Scan for the cell matching the given text and deliver its [x, y] coordinate at center. 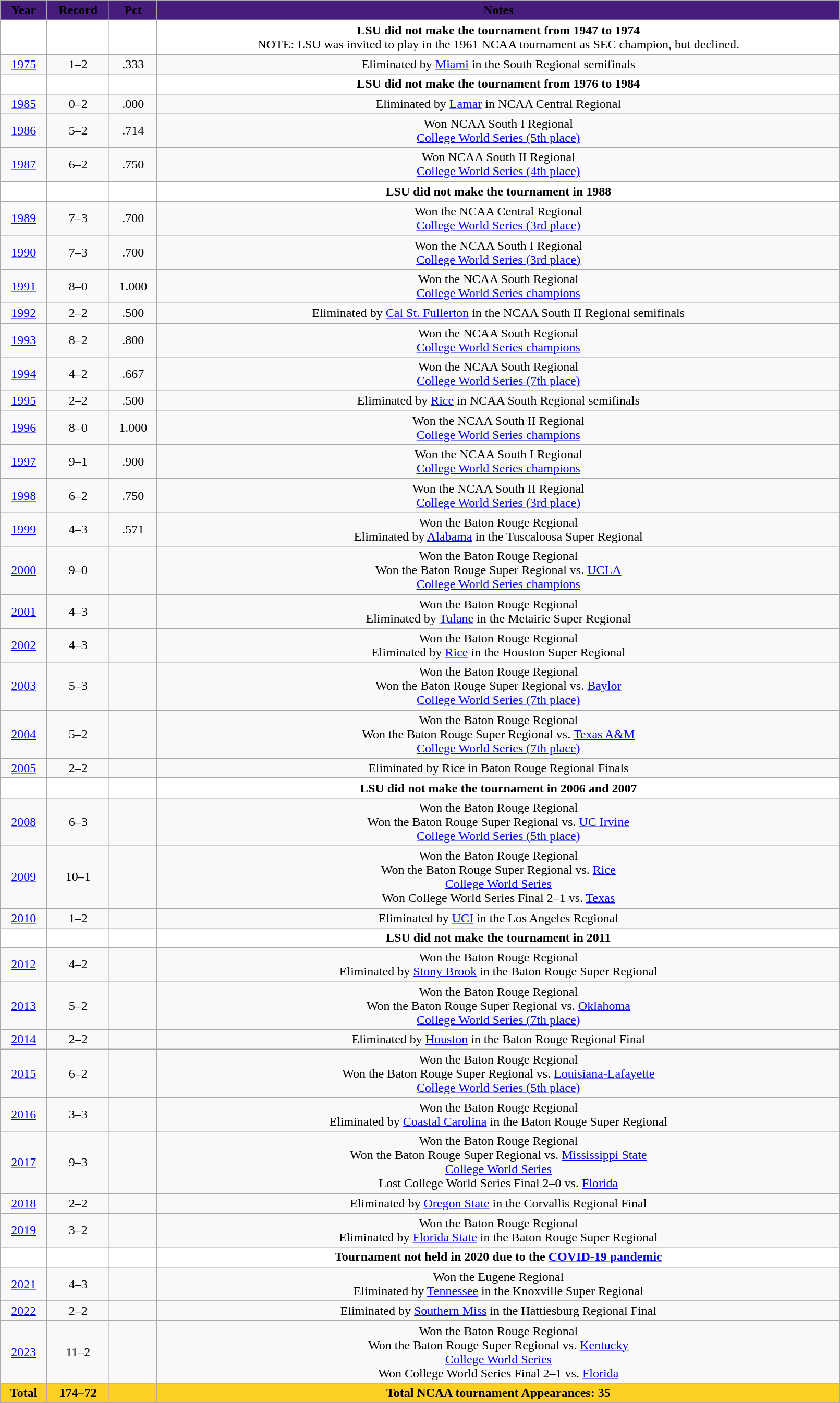
Eliminated by UCI in the Los Angeles Regional [498, 918]
2022 [24, 1311]
1975 [24, 64]
Won NCAA South I RegionalCollege World Series (5th place) [498, 130]
Won the Baton Rouge RegionalEliminated by Rice in the Houston Super Regional [498, 645]
Won the Baton Rouge RegionalWon the Baton Rouge Super Regional vs. RiceCollege World SeriesWon College World Series Final 2–1 vs. Texas [498, 877]
2009 [24, 877]
0–2 [78, 104]
1991 [24, 286]
2001 [24, 611]
1990 [24, 252]
9–1 [78, 462]
Won the NCAA South RegionalCollege World Series (7th place) [498, 374]
Won the Eugene RegionalEliminated by Tennessee in the Knoxville Super Regional [498, 1284]
LSU did not make the tournament in 2006 and 2007 [498, 788]
LSU did not make the tournament from 1947 to 1974NOTE: LSU was invited to play in the 1961 NCAA tournament as SEC champion, but declined. [498, 38]
Record [78, 10]
Won the NCAA Central RegionalCollege World Series (3rd place) [498, 218]
3–3 [78, 1115]
2000 [24, 570]
Year [24, 10]
2012 [24, 965]
9–3 [78, 1163]
Total [24, 1393]
2010 [24, 918]
1997 [24, 462]
2008 [24, 822]
Won the Baton Rouge Regional Eliminated by Coastal Carolina in the Baton Rouge Super Regional [498, 1115]
2016 [24, 1115]
2021 [24, 1284]
.000 [133, 104]
2002 [24, 645]
.900 [133, 462]
.667 [133, 374]
1989 [24, 218]
2017 [24, 1163]
Eliminated by Miami in the South Regional semifinals [498, 64]
Won the Baton Rouge RegionalEliminated by Alabama in the Tuscaloosa Super Regional [498, 530]
2019 [24, 1230]
1993 [24, 340]
2004 [24, 734]
Notes [498, 10]
1995 [24, 401]
Won NCAA South II RegionalCollege World Series (4th place) [498, 165]
1985 [24, 104]
8–2 [78, 340]
1998 [24, 495]
Won the NCAA South I RegionalCollege World Series champions [498, 462]
1992 [24, 313]
6–3 [78, 822]
1994 [24, 374]
174–72 [78, 1393]
Eliminated by Oregon State in the Corvallis Regional Final [498, 1203]
1987 [24, 165]
1986 [24, 130]
Eliminated by Southern Miss in the Hattiesburg Regional Final [498, 1311]
Won the Baton Rouge RegionalWon the Baton Rouge Super Regional vs. Texas A&MCollege World Series (7th place) [498, 734]
Won the Baton Rouge RegionalEliminated by Stony Brook in the Baton Rouge Super Regional [498, 965]
2005 [24, 768]
Eliminated by Cal St. Fullerton in the NCAA South II Regional semifinals [498, 313]
.714 [133, 130]
2013 [24, 1006]
2014 [24, 1040]
LSU did not make the tournament in 2011 [498, 938]
.333 [133, 64]
.800 [133, 340]
LSU did not make the tournament from 1976 to 1984 [498, 84]
Tournament not held in 2020 due to the COVID-19 pandemic [498, 1257]
Won the NCAA South II RegionalCollege World Series (3rd place) [498, 495]
1996 [24, 428]
Pct [133, 10]
5–3 [78, 686]
Eliminated by Rice in NCAA South Regional semifinals [498, 401]
Won the NCAA South I RegionalCollege World Series (3rd place) [498, 252]
2003 [24, 686]
2023 [24, 1351]
Won the Baton Rouge RegionalWon the Baton Rouge Super Regional vs. Louisiana-LafayetteCollege World Series (5th place) [498, 1073]
Won the Baton Rouge RegionalWon the Baton Rouge Super Regional vs. BaylorCollege World Series (7th place) [498, 686]
Won the Baton Rouge Regional Won the Baton Rouge Super Regional vs. KentuckyCollege World SeriesWon College World Series Final 2–1 vs. Florida [498, 1351]
Total NCAA tournament Appearances: 35 [498, 1393]
Won the Baton Rouge RegionalWon the Baton Rouge Super Regional vs. OklahomaCollege World Series (7th place) [498, 1006]
Eliminated by Lamar in NCAA Central Regional [498, 104]
11–2 [78, 1351]
LSU did not make the tournament in 1988 [498, 191]
Won the Baton Rouge RegionalEliminated by Tulane in the Metairie Super Regional [498, 611]
.571 [133, 530]
2015 [24, 1073]
Won the Baton Rouge RegionalEliminated by Florida State in the Baton Rouge Super Regional [498, 1230]
10–1 [78, 877]
9–0 [78, 570]
Won the NCAA South II RegionalCollege World Series champions [498, 428]
Eliminated by Houston in the Baton Rouge Regional Final [498, 1040]
3–2 [78, 1230]
Won the Baton Rouge RegionalWon the Baton Rouge Super Regional vs. UC IrvineCollege World Series (5th place) [498, 822]
2018 [24, 1203]
1999 [24, 530]
Won the Baton Rouge RegionalWon the Baton Rouge Super Regional vs. UCLACollege World Series champions [498, 570]
Eliminated by Rice in Baton Rouge Regional Finals [498, 768]
